Find where the given text appears and provide that cell's center as (x, y) coordinate. 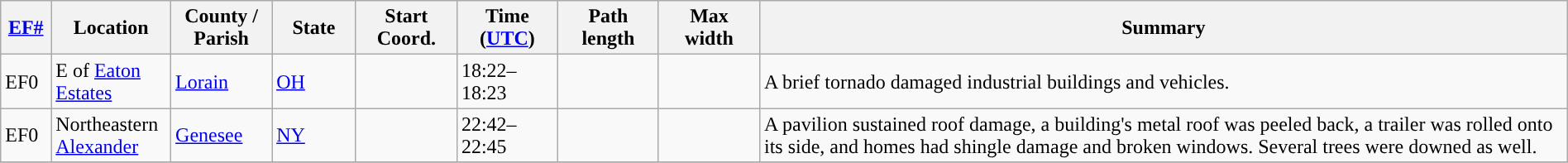
Time (UTC) (507, 28)
OH (314, 81)
Lorain (222, 81)
18:22–18:23 (507, 81)
A brief tornado damaged industrial buildings and vehicles. (1163, 81)
Genesee (222, 136)
E of Eaton Estates (111, 81)
Path length (608, 28)
County / Parish (222, 28)
Northeastern Alexander (111, 136)
Location (111, 28)
NY (314, 136)
State (314, 28)
Start Coord. (406, 28)
Summary (1163, 28)
22:42–22:45 (507, 136)
Max width (709, 28)
EF# (26, 28)
